Provide the [X, Y] coordinate of the cell's center where the given text is located.  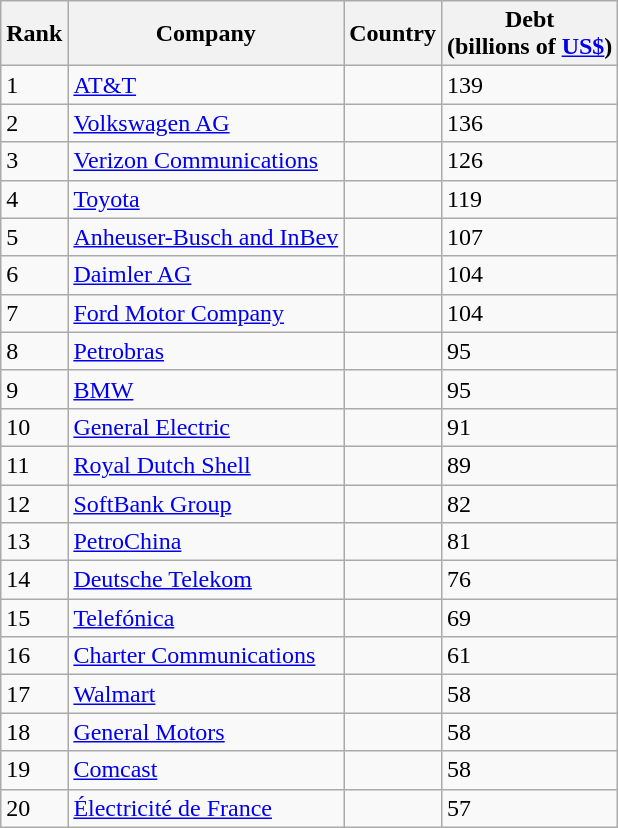
57 [529, 808]
12 [34, 503]
Telefónica [206, 618]
Électricité de France [206, 808]
8 [34, 351]
69 [529, 618]
Deutsche Telekom [206, 580]
9 [34, 389]
107 [529, 237]
10 [34, 427]
89 [529, 465]
15 [34, 618]
Charter Communications [206, 656]
2 [34, 123]
7 [34, 313]
4 [34, 199]
BMW [206, 389]
14 [34, 580]
AT&T [206, 85]
17 [34, 694]
91 [529, 427]
Company [206, 34]
PetroChina [206, 542]
SoftBank Group [206, 503]
Petrobras [206, 351]
Ford Motor Company [206, 313]
126 [529, 161]
5 [34, 237]
Walmart [206, 694]
13 [34, 542]
18 [34, 732]
Country [393, 34]
82 [529, 503]
119 [529, 199]
139 [529, 85]
1 [34, 85]
19 [34, 770]
Royal Dutch Shell [206, 465]
Toyota [206, 199]
Verizon Communications [206, 161]
Comcast [206, 770]
6 [34, 275]
Debt (billions of US$) [529, 34]
76 [529, 580]
11 [34, 465]
16 [34, 656]
Anheuser-Busch and InBev [206, 237]
Volkswagen AG [206, 123]
3 [34, 161]
136 [529, 123]
General Electric [206, 427]
61 [529, 656]
Rank [34, 34]
81 [529, 542]
Daimler AG [206, 275]
General Motors [206, 732]
20 [34, 808]
